From the cell containing the given text, extract its center point as (x, y) coordinate. 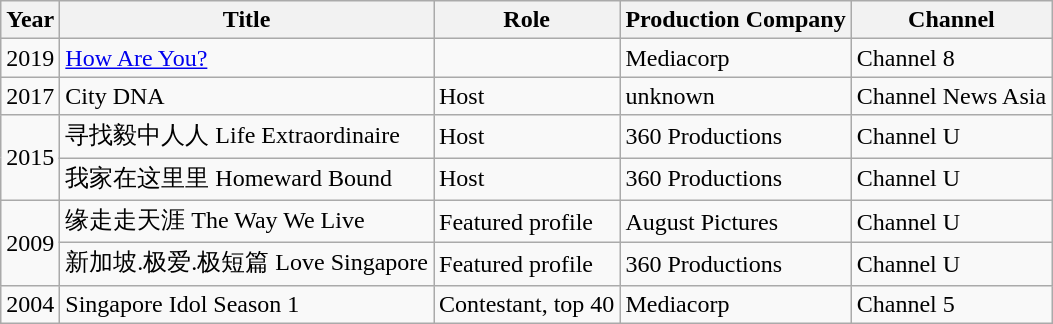
新加坡.极爱.极短篇 Love Singapore (247, 264)
Channel (951, 20)
Contestant, top 40 (527, 304)
Channel News Asia (951, 96)
Year (30, 20)
August Pictures (736, 222)
Title (247, 20)
How Are You? (247, 58)
2004 (30, 304)
2009 (30, 242)
2015 (30, 158)
Role (527, 20)
Channel 8 (951, 58)
2017 (30, 96)
City DNA (247, 96)
Channel 5 (951, 304)
Singapore Idol Season 1 (247, 304)
寻找毅中⼈人 Life Extraordinaire (247, 136)
Production Company (736, 20)
unknown (736, 96)
缘⾛走天涯 The Way We Live (247, 222)
2019 (30, 58)
我家在这⾥里 Homeward Bound (247, 180)
